Return the (X, Y) coordinate for the center point of the cell that contains the specified text.  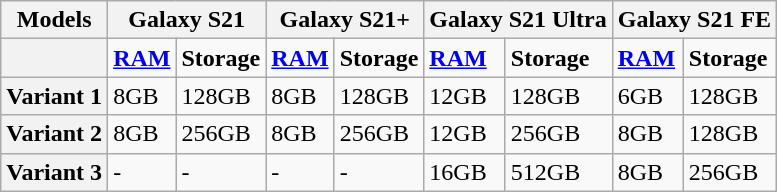
Galaxy S21 FE (694, 20)
Galaxy S21 Ultra (518, 20)
6GB (648, 96)
Variant 1 (54, 96)
512GB (558, 172)
Models (54, 20)
Galaxy S21+ (345, 20)
16GB (464, 172)
Variant 2 (54, 134)
Galaxy S21 (187, 20)
Variant 3 (54, 172)
